Find where the given text appears and provide that cell's center as (X, Y) coordinate. 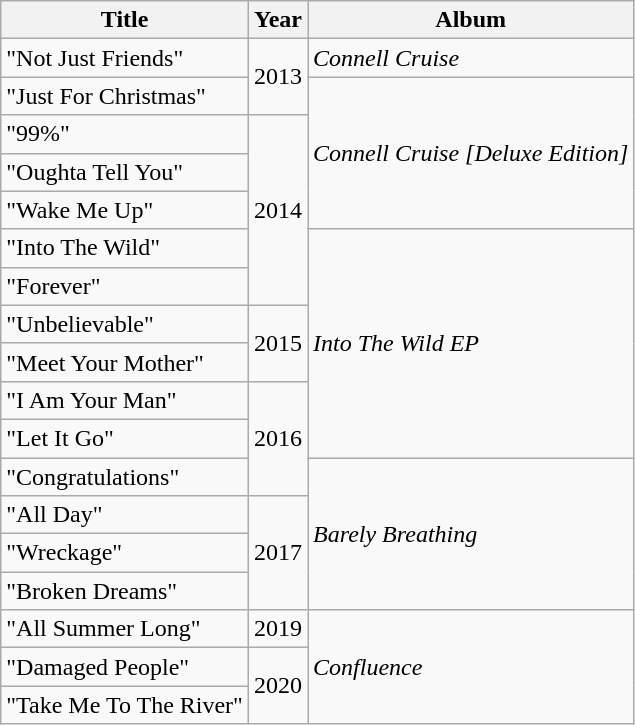
2017 (278, 553)
Connell Cruise [Deluxe Edition] (471, 153)
"Forever" (125, 286)
Title (125, 20)
"Wreckage" (125, 553)
"All Summer Long" (125, 629)
2013 (278, 77)
"Just For Christmas" (125, 96)
"Take Me To The River" (125, 705)
2014 (278, 210)
Connell Cruise (471, 58)
"99%" (125, 134)
"Let It Go" (125, 438)
2019 (278, 629)
Into The Wild EP (471, 343)
Year (278, 20)
"Damaged People" (125, 667)
"Oughta Tell You" (125, 172)
Album (471, 20)
Barely Breathing (471, 534)
2015 (278, 343)
"Meet Your Mother" (125, 362)
Confluence (471, 667)
"Congratulations" (125, 477)
"Not Just Friends" (125, 58)
"I Am Your Man" (125, 400)
2020 (278, 686)
"Wake Me Up" (125, 210)
"Unbelievable" (125, 324)
"All Day" (125, 515)
"Into The Wild" (125, 248)
2016 (278, 438)
"Broken Dreams" (125, 591)
